Search for the cell housing the specified text and yield its [x, y] center coordinate. 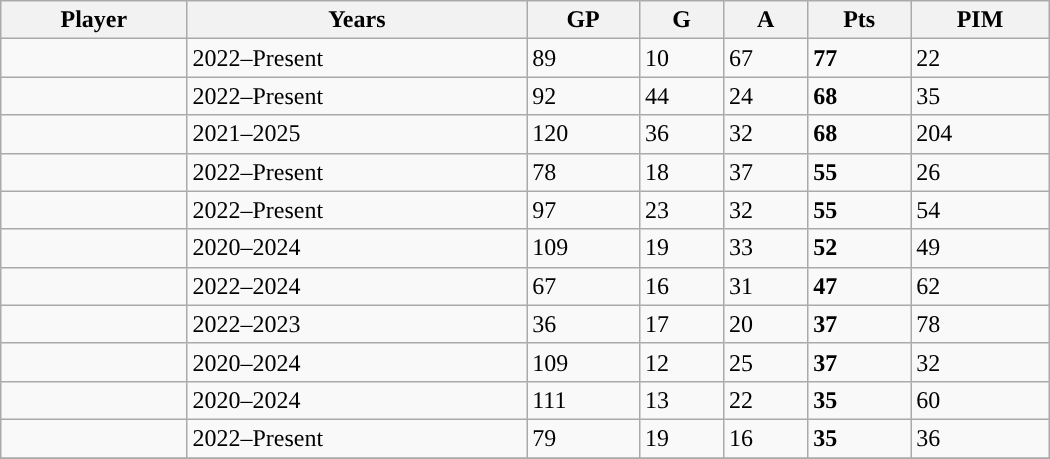
2022–2023 [357, 324]
60 [980, 400]
Pts [860, 20]
54 [980, 210]
49 [980, 248]
17 [682, 324]
97 [584, 210]
33 [766, 248]
G [682, 20]
2022–2024 [357, 286]
10 [682, 58]
12 [682, 362]
62 [980, 286]
A [766, 20]
18 [682, 172]
120 [584, 134]
204 [980, 134]
25 [766, 362]
13 [682, 400]
111 [584, 400]
89 [584, 58]
20 [766, 324]
92 [584, 96]
26 [980, 172]
24 [766, 96]
31 [766, 286]
23 [682, 210]
2021–2025 [357, 134]
Player [94, 20]
GP [584, 20]
52 [860, 248]
79 [584, 438]
47 [860, 286]
PIM [980, 20]
77 [860, 58]
44 [682, 96]
Years [357, 20]
